Search for the cell housing the specified text and yield its (x, y) center coordinate. 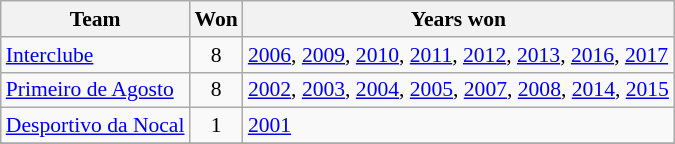
2001 (458, 126)
Years won (458, 19)
Primeiro de Agosto (96, 90)
Interclube (96, 55)
Won (216, 19)
2006, 2009, 2010, 2011, 2012, 2013, 2016, 2017 (458, 55)
2002, 2003, 2004, 2005, 2007, 2008, 2014, 2015 (458, 90)
Team (96, 19)
Desportivo da Nocal (96, 126)
1 (216, 126)
